Find where the given text appears and provide that cell's center as (x, y) coordinate. 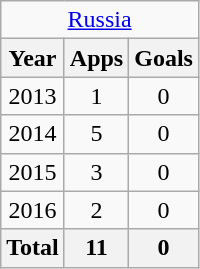
Year (33, 58)
Goals (164, 58)
1 (96, 96)
2013 (33, 96)
2016 (33, 210)
2015 (33, 172)
11 (96, 248)
2014 (33, 134)
2 (96, 210)
3 (96, 172)
Russia (100, 20)
5 (96, 134)
Total (33, 248)
Apps (96, 58)
